For the text-containing cell, return its midpoint in (x, y) coordinate format. 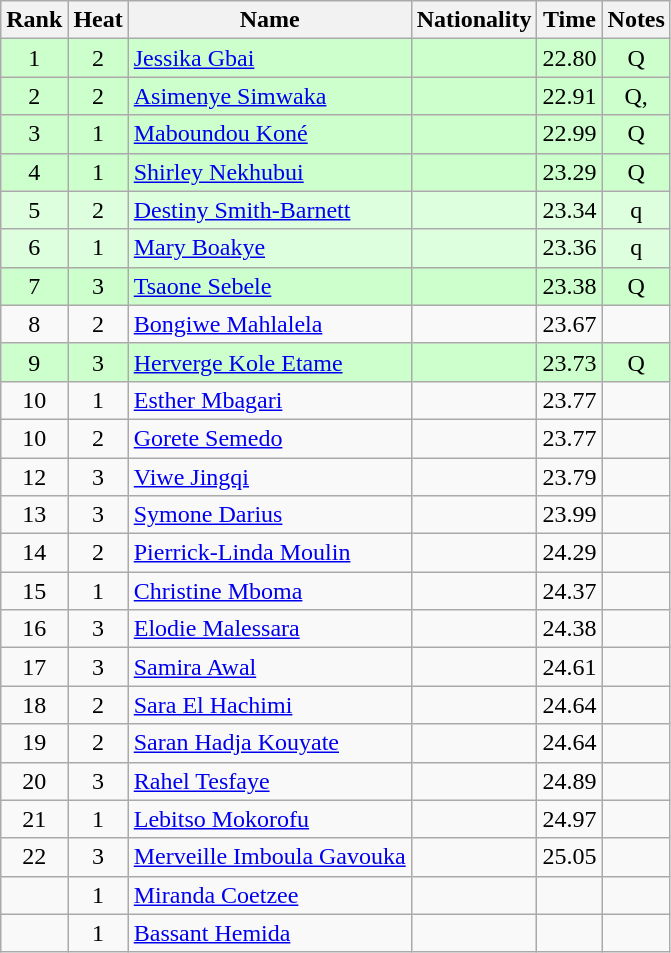
4 (34, 172)
Mary Boakye (270, 248)
20 (34, 781)
Saran Hadja Kouyate (270, 743)
25.05 (570, 857)
23.38 (570, 286)
Destiny Smith-Barnett (270, 210)
23.99 (570, 515)
7 (34, 286)
23.29 (570, 172)
15 (34, 591)
24.37 (570, 591)
Heat (98, 20)
24.29 (570, 553)
24.61 (570, 667)
Time (570, 20)
23.73 (570, 362)
Q, (636, 96)
23.36 (570, 248)
Bassant Hemida (270, 933)
Gorete Semedo (270, 438)
Tsaone Sebele (270, 286)
23.67 (570, 324)
22 (34, 857)
12 (34, 477)
Merveille Imboula Gavouka (270, 857)
19 (34, 743)
16 (34, 629)
Maboundou Koné (270, 134)
Christine Mboma (270, 591)
Nationality (474, 20)
17 (34, 667)
23.79 (570, 477)
Bongiwe Mahlalela (270, 324)
23.34 (570, 210)
Herverge Kole Etame (270, 362)
13 (34, 515)
5 (34, 210)
Elodie Malessara (270, 629)
Asimenye Simwaka (270, 96)
24.38 (570, 629)
18 (34, 705)
Lebitso Mokorofu (270, 819)
Rank (34, 20)
24.97 (570, 819)
22.91 (570, 96)
22.99 (570, 134)
21 (34, 819)
Viwe Jingqi (270, 477)
Miranda Coetzee (270, 895)
Notes (636, 20)
Rahel Tesfaye (270, 781)
Esther Mbagari (270, 400)
Samira Awal (270, 667)
Name (270, 20)
Sara El Hachimi (270, 705)
6 (34, 248)
9 (34, 362)
Shirley Nekhubui (270, 172)
24.89 (570, 781)
Jessika Gbai (270, 58)
14 (34, 553)
8 (34, 324)
Symone Darius (270, 515)
Pierrick-Linda Moulin (270, 553)
22.80 (570, 58)
